For the text-containing cell, return its midpoint in [X, Y] coordinate format. 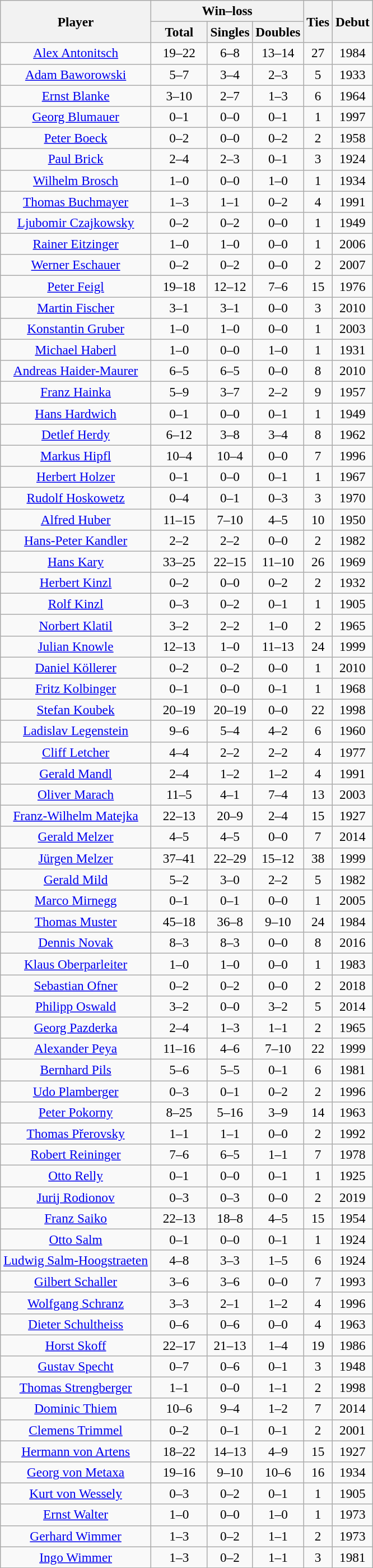
22–15 [230, 562]
Alexander Peya [76, 1049]
2006 [353, 244]
Jurij Rodionov [76, 1197]
1958 [353, 138]
Georg Pazderka [76, 1028]
Thomas Muster [76, 922]
1–4 [278, 1345]
Peter Pokorny [76, 1112]
14–13 [230, 1451]
Robert Reininger [76, 1154]
Jürgen Melzer [76, 858]
Win–loss [227, 11]
Herbert Kinzl [76, 582]
5–5 [230, 1070]
Michael Haberl [76, 350]
Gerald Melzer [76, 837]
Julian Knowle [76, 646]
Georg Blumauer [76, 117]
Singles [230, 32]
1969 [353, 562]
Horst Skoff [76, 1345]
4–4 [179, 752]
27 [318, 53]
Ernst Walter [76, 1515]
4–2 [278, 731]
Dominic Thiem [76, 1409]
11–15 [179, 519]
Rudolf Hoskowetz [76, 498]
Georg von Metaxa [76, 1472]
7–4 [278, 794]
1968 [353, 688]
9–6 [179, 731]
Kurt von Wessely [76, 1493]
1925 [353, 1176]
26 [318, 562]
Rainer Eitzinger [76, 244]
Ernst Blanke [76, 95]
1932 [353, 582]
1954 [353, 1218]
Konstantin Gruber [76, 329]
37–41 [179, 858]
Sebastian Ofner [76, 985]
Adam Baworowski [76, 75]
0–7 [179, 1366]
3–0 [230, 879]
Ljubomir Czajkowsky [76, 223]
Martin Fischer [76, 307]
Hans Kary [76, 562]
Thomas Přerovsky [76, 1134]
Alfred Huber [76, 519]
4–8 [179, 1260]
19–22 [179, 53]
Ladislav Legenstein [76, 731]
Daniel Köllerer [76, 667]
19–18 [179, 286]
2018 [353, 985]
3–8 [230, 434]
21–13 [230, 1345]
Bernhard Pils [76, 1070]
5–7 [179, 75]
1983 [353, 964]
1–5 [278, 1260]
Gerald Mandl [76, 773]
16 [318, 1472]
Franz Saiko [76, 1218]
45–18 [179, 922]
22–29 [230, 858]
Thomas Buchmayer [76, 201]
Alex Antonitsch [76, 53]
Cliff Letcher [76, 752]
Oliver Marach [76, 794]
Norbert Klatil [76, 625]
1976 [353, 286]
Peter Feigl [76, 286]
6–12 [179, 434]
1957 [353, 392]
19 [318, 1345]
Gerald Mild [76, 879]
2005 [353, 900]
2–1 [230, 1303]
33–25 [179, 562]
11–10 [278, 562]
6–8 [230, 53]
Total [179, 32]
8–25 [179, 1112]
5–2 [179, 879]
4–6 [230, 1049]
Philipp Oswald [76, 1006]
1948 [353, 1366]
Paul Brick [76, 159]
Wilhelm Brosch [76, 181]
Hans Hardwich [76, 413]
Gerhard Wimmer [76, 1536]
Hermann von Artens [76, 1451]
15–12 [278, 858]
0–4 [179, 498]
Fritz Kolbinger [76, 688]
Marco Mirnegg [76, 900]
Gilbert Schaller [76, 1282]
5–16 [230, 1112]
12–12 [230, 286]
1960 [353, 731]
9 [318, 392]
Otto Relly [76, 1176]
18–8 [230, 1218]
1967 [353, 477]
11–16 [179, 1049]
Otto Salm [76, 1239]
3–7 [230, 392]
12–13 [179, 646]
2–7 [230, 95]
1997 [353, 117]
Ludwig Salm-Hoogstraeten [76, 1260]
11–5 [179, 794]
18–22 [179, 1451]
Thomas Strengberger [76, 1387]
13–14 [278, 53]
Stefan Koubek [76, 710]
1977 [353, 752]
3–10 [179, 95]
5–6 [179, 1070]
Debut [353, 21]
20–9 [230, 816]
13 [318, 794]
Dennis Novak [76, 943]
Dieter Schultheiss [76, 1324]
1931 [353, 350]
Ingo Wimmer [76, 1557]
Klaus Oberparleiter [76, 964]
5–4 [230, 731]
4–1 [230, 794]
2019 [353, 1197]
2001 [353, 1430]
11–13 [278, 646]
9–4 [230, 1409]
1962 [353, 434]
1950 [353, 519]
Franz Hainka [76, 392]
19–16 [179, 1472]
1986 [353, 1345]
Hans-Peter Kandler [76, 540]
1992 [353, 1134]
1964 [353, 95]
Gustav Specht [76, 1366]
Detlef Herdy [76, 434]
5–9 [179, 392]
36–8 [230, 922]
2007 [353, 265]
Ties [318, 21]
Werner Eschauer [76, 265]
Peter Boeck [76, 138]
14 [318, 1112]
Udo Plamberger [76, 1091]
38 [318, 858]
Franz-Wilhelm Matejka [76, 816]
Herbert Holzer [76, 477]
Markus Hipfl [76, 456]
1978 [353, 1154]
Clemens Trimmel [76, 1430]
Rolf Kinzl [76, 604]
Player [76, 21]
4–9 [278, 1451]
1993 [353, 1282]
1933 [353, 75]
2016 [353, 943]
3–9 [278, 1112]
22–17 [179, 1345]
1970 [353, 498]
Doubles [278, 32]
Andreas Haider-Maurer [76, 371]
Wolfgang Schranz [76, 1303]
10 [318, 519]
